For the text-containing cell, return its midpoint in [x, y] coordinate format. 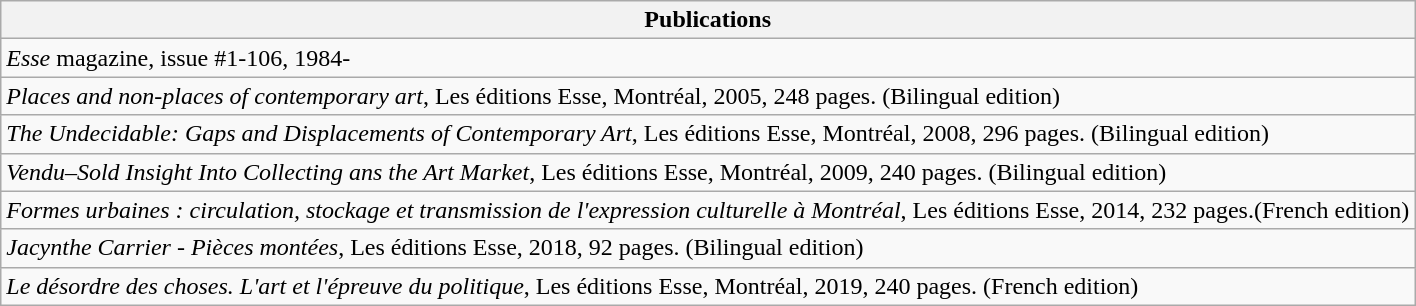
Jacynthe Carrier - Pièces montées, Les éditions Esse, 2018, 92 pages. (Bilingual edition) [708, 248]
The Undecidable: Gaps and Displacements of Contemporary Art, Les éditions Esse, Montréal, 2008, 296 pages. (Bilingual edition) [708, 134]
Formes urbaines : circulation, stockage et transmission de l'expression culturelle à Montréal, Les éditions Esse, 2014, 232 pages.(French edition) [708, 210]
Le désordre des choses. L'art et l'épreuve du politique, Les éditions Esse, Montréal, 2019, 240 pages. (French edition) [708, 286]
Esse magazine, issue #1-106, 1984- [708, 58]
Places and non-places of contemporary art, Les éditions Esse, Montréal, 2005, 248 pages. (Bilingual edition) [708, 96]
Publications [708, 20]
Vendu–Sold Insight Into Collecting ans the Art Market, Les éditions Esse, Montréal, 2009, 240 pages. (Bilingual edition) [708, 172]
